Locate the cell with the specified text and output its (x, y) center coordinate. 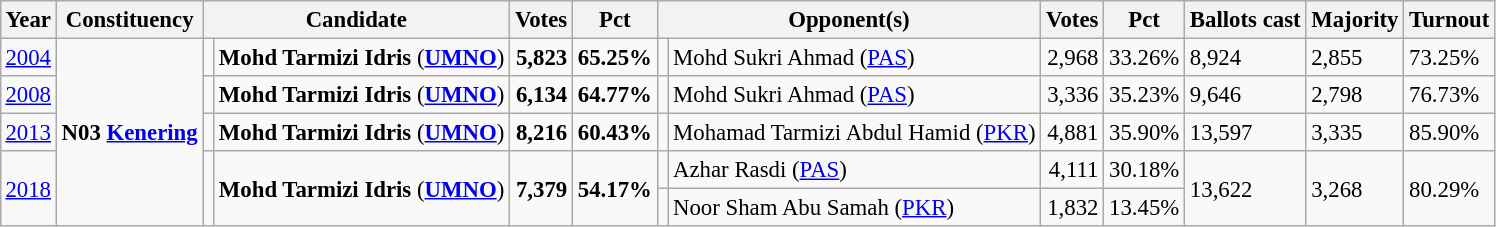
2,855 (1355, 57)
Turnout (1450, 20)
Ballots cast (1246, 20)
2004 (28, 57)
4,881 (1072, 133)
Candidate (356, 20)
54.17% (616, 188)
2,968 (1072, 57)
13,597 (1246, 133)
Constituency (130, 20)
Mohamad Tarmizi Abdul Hamid (PKR) (854, 133)
Opponent(s) (849, 20)
Noor Sham Abu Samah (PKR) (854, 208)
76.73% (1450, 95)
7,379 (542, 188)
6,134 (542, 95)
60.43% (616, 133)
33.26% (1144, 57)
2018 (28, 188)
65.25% (616, 57)
5,823 (542, 57)
8,216 (542, 133)
3,268 (1355, 188)
13,622 (1246, 188)
4,111 (1072, 170)
Azhar Rasdi (PAS) (854, 170)
35.23% (1144, 95)
2,798 (1355, 95)
N03 Kenering (130, 132)
85.90% (1450, 133)
9,646 (1246, 95)
3,336 (1072, 95)
2013 (28, 133)
Year (28, 20)
35.90% (1144, 133)
64.77% (616, 95)
1,832 (1072, 208)
8,924 (1246, 57)
13.45% (1144, 208)
2008 (28, 95)
3,335 (1355, 133)
Majority (1355, 20)
73.25% (1450, 57)
30.18% (1144, 170)
80.29% (1450, 188)
